Identify which cell holds the provided text, then report its [X, Y] central coordinate. 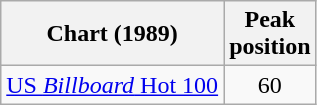
US Billboard Hot 100 [112, 85]
Chart (1989) [112, 34]
60 [270, 85]
Peakposition [270, 34]
